Detect which cell encompasses the target text, then output its (x, y) center coordinate. 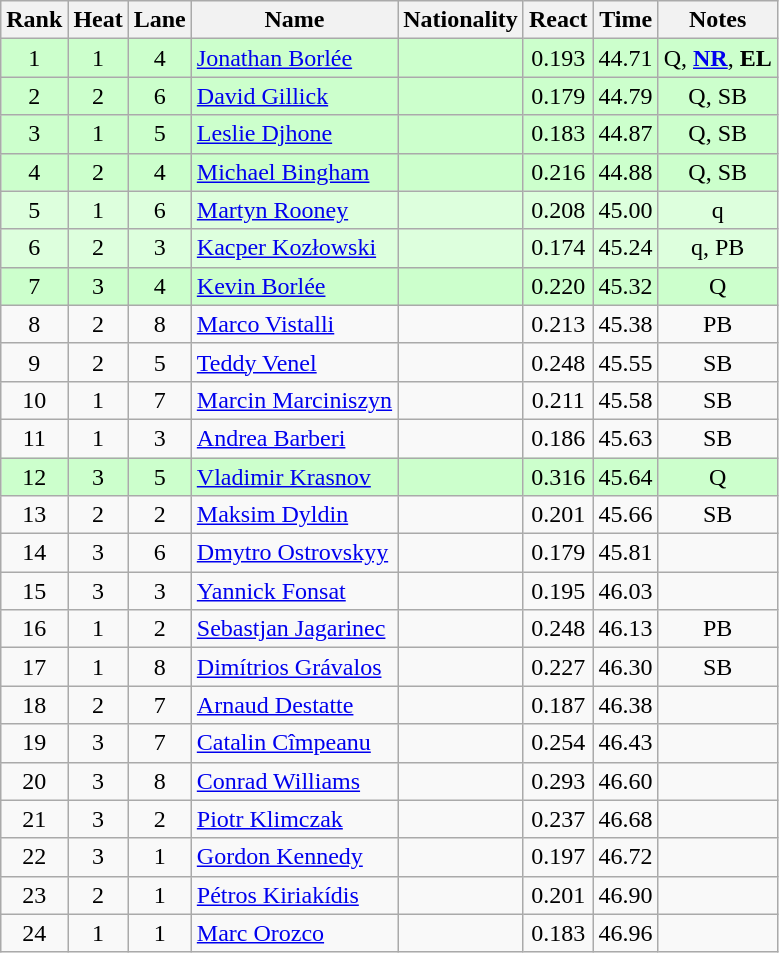
Q, NR, EL (718, 58)
Vladimir Krasnov (294, 477)
44.88 (626, 172)
Leslie Djhone (294, 134)
20 (34, 781)
45.32 (626, 286)
44.71 (626, 58)
45.00 (626, 210)
0.293 (558, 781)
Sebastjan Jagarinec (294, 629)
12 (34, 477)
44.79 (626, 96)
Marcin Marciniszyn (294, 400)
24 (34, 933)
Maksim Dyldin (294, 515)
46.68 (626, 819)
Michael Bingham (294, 172)
Kevin Borlée (294, 286)
Yannick Fonsat (294, 591)
44.87 (626, 134)
Gordon Kennedy (294, 857)
Lane (160, 20)
0.227 (558, 667)
45.63 (626, 438)
0.174 (558, 248)
Catalin Cîmpeanu (294, 743)
Martyn Rooney (294, 210)
0.316 (558, 477)
Notes (718, 20)
15 (34, 591)
0.186 (558, 438)
q (718, 210)
46.43 (626, 743)
Rank (34, 20)
13 (34, 515)
0.208 (558, 210)
Time (626, 20)
Arnaud Destatte (294, 705)
Marco Vistalli (294, 324)
9 (34, 362)
Marc Orozco (294, 933)
46.90 (626, 895)
11 (34, 438)
0.220 (558, 286)
45.81 (626, 553)
Piotr Klimczak (294, 819)
Pétros Kiriakídis (294, 895)
10 (34, 400)
46.96 (626, 933)
Name (294, 20)
45.66 (626, 515)
22 (34, 857)
Dimítrios Grávalos (294, 667)
46.30 (626, 667)
16 (34, 629)
23 (34, 895)
0.254 (558, 743)
46.03 (626, 591)
React (558, 20)
17 (34, 667)
45.38 (626, 324)
14 (34, 553)
46.72 (626, 857)
Dmytro Ostrovskyy (294, 553)
45.24 (626, 248)
0.187 (558, 705)
0.197 (558, 857)
q, PB (718, 248)
0.195 (558, 591)
45.64 (626, 477)
21 (34, 819)
Conrad Williams (294, 781)
18 (34, 705)
0.213 (558, 324)
19 (34, 743)
46.60 (626, 781)
46.38 (626, 705)
Heat (98, 20)
0.237 (558, 819)
Andrea Barberi (294, 438)
Kacper Kozłowski (294, 248)
Nationality (461, 20)
45.58 (626, 400)
0.211 (558, 400)
Jonathan Borlée (294, 58)
Teddy Venel (294, 362)
0.193 (558, 58)
45.55 (626, 362)
David Gillick (294, 96)
46.13 (626, 629)
0.216 (558, 172)
